For the text-containing cell, return its midpoint in [x, y] coordinate format. 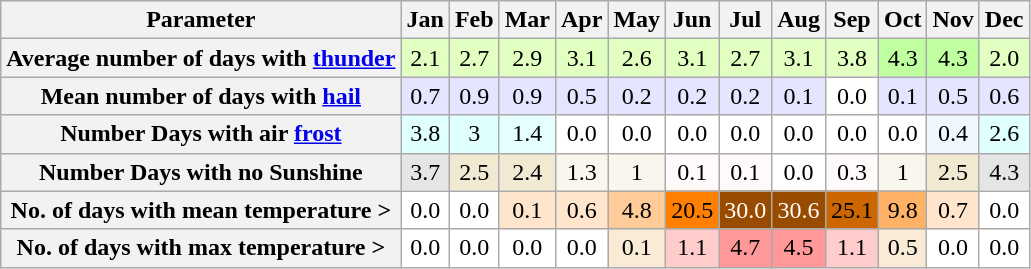
Number Days with no Sunshine [201, 172]
Jun [692, 20]
Nov [953, 20]
1.4 [527, 134]
Number Days with air frost [201, 134]
3.7 [425, 172]
4.5 [799, 248]
3 [474, 134]
25.1 [852, 210]
0.3 [852, 172]
Jan [425, 20]
9.8 [903, 210]
Sep [852, 20]
Mean number of days with hail [201, 96]
2.1 [425, 58]
Feb [474, 20]
Parameter [201, 20]
2.0 [1004, 58]
30.0 [746, 210]
0.4 [953, 134]
Average number of days with thunder [201, 58]
May [637, 20]
Apr [581, 20]
Dec [1004, 20]
2.9 [527, 58]
1.3 [581, 172]
No. of days with max temperature > [201, 248]
Jul [746, 20]
20.5 [692, 210]
4.7 [746, 248]
Mar [527, 20]
30.6 [799, 210]
Aug [799, 20]
Oct [903, 20]
2.4 [527, 172]
4.8 [637, 210]
No. of days with mean temperature > [201, 210]
